Detect which cell encompasses the target text, then output its [x, y] center coordinate. 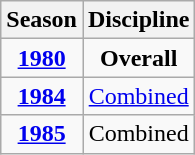
1985 [42, 134]
1980 [42, 58]
1984 [42, 96]
Overall [138, 58]
Discipline [138, 20]
Season [42, 20]
